Provide the [X, Y] coordinate of the cell's center where the given text is located.  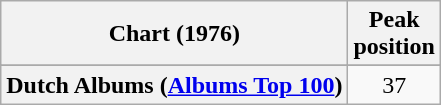
Chart (1976) [174, 34]
37 [394, 85]
Peakposition [394, 34]
Dutch Albums (Albums Top 100) [174, 85]
